Return the [x, y] coordinate for the center point of the cell that contains the specified text.  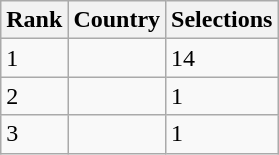
Country [117, 20]
14 [222, 58]
2 [34, 96]
Rank [34, 20]
Selections [222, 20]
3 [34, 134]
